Output the (X, Y) coordinate of the center of the cell containing the given text.  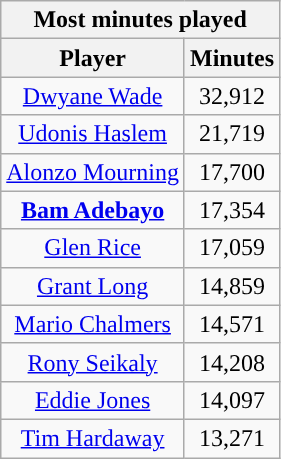
Tim Hardaway (93, 438)
Mario Chalmers (93, 324)
Glen Rice (93, 248)
21,719 (232, 134)
Eddie Jones (93, 400)
14,097 (232, 400)
17,354 (232, 210)
32,912 (232, 96)
13,271 (232, 438)
Player (93, 58)
Bam Adebayo (93, 210)
14,571 (232, 324)
17,059 (232, 248)
14,859 (232, 286)
Grant Long (93, 286)
17,700 (232, 172)
14,208 (232, 362)
Most minutes played (140, 20)
Minutes (232, 58)
Udonis Haslem (93, 134)
Alonzo Mourning (93, 172)
Rony Seikaly (93, 362)
Dwyane Wade (93, 96)
